Extract the [x, y] coordinate from the center of the cell holding the provided text.  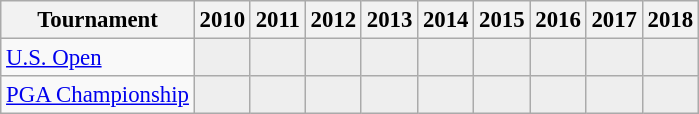
PGA Championship [98, 95]
2013 [389, 20]
2017 [614, 20]
2014 [446, 20]
2016 [558, 20]
2012 [333, 20]
2018 [670, 20]
2011 [278, 20]
2015 [502, 20]
2010 [222, 20]
U.S. Open [98, 58]
Tournament [98, 20]
